Scan for the cell matching the given text and deliver its (X, Y) coordinate at center. 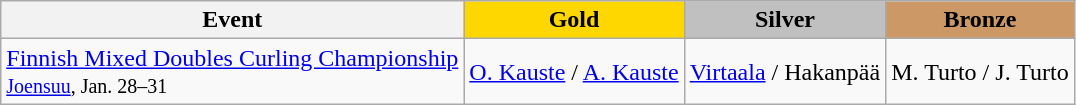
O. Kauste / A. Kauste (574, 72)
Gold (574, 20)
Silver (785, 20)
Bronze (980, 20)
Virtaala / Hakanpää (785, 72)
M. Turto / J. Turto (980, 72)
Event (232, 20)
Finnish Mixed Doubles Curling Championship Joensuu, Jan. 28–31 (232, 72)
